For the text-containing cell, return its midpoint in (X, Y) coordinate format. 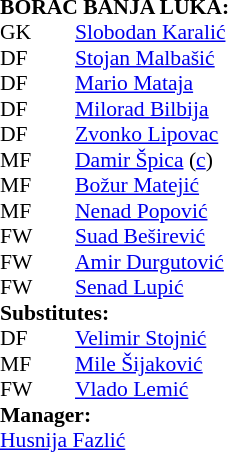
GK (19, 33)
